Extract the [X, Y] coordinate from the center of the cell holding the provided text.  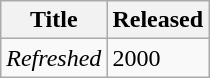
2000 [158, 58]
Released [158, 20]
Refreshed [54, 58]
Title [54, 20]
